Capture the cell that displays the provided text and extract its (X, Y) central coordinate. 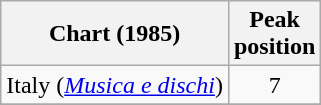
Peakposition (274, 34)
7 (274, 85)
Italy (Musica e dischi) (115, 85)
Chart (1985) (115, 34)
